For the text-containing cell, return its midpoint in [x, y] coordinate format. 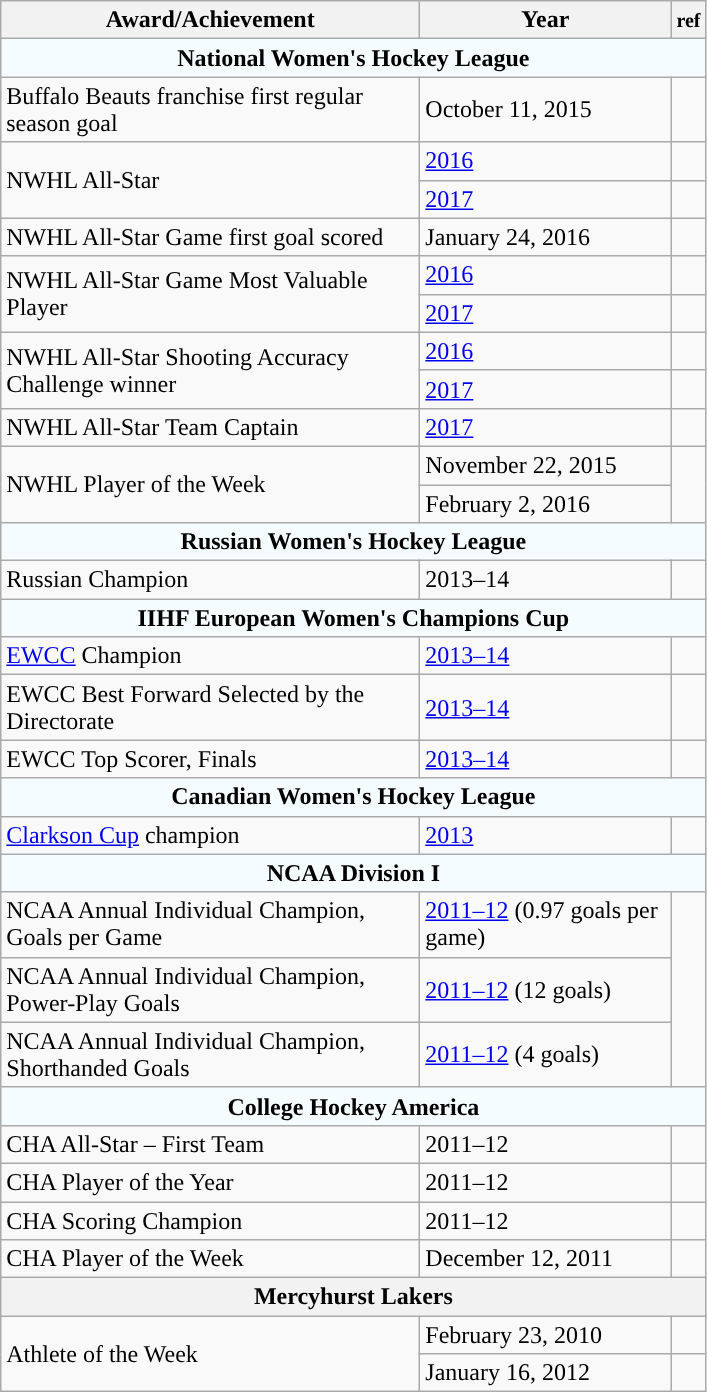
CHA All-Star – First Team [210, 1144]
EWCC Top Scorer, Finals [210, 759]
Russian Champion [210, 580]
NCAA Annual Individual Champion, Shorthanded Goals [210, 1054]
Russian Women's Hockey League [354, 542]
2013 [546, 835]
NCAA Annual Individual Champion, Goals per Game [210, 924]
NWHL All-Star Shooting Accuracy Challenge winner [210, 370]
Athlete of the Week [210, 1354]
February 2, 2016 [546, 503]
February 23, 2010 [546, 1335]
January 24, 2016 [546, 237]
CHA Scoring Champion [210, 1221]
NWHL Player of the Week [210, 484]
ref [688, 20]
January 16, 2012 [546, 1373]
NCAA Division I [354, 873]
NWHL All-Star Game first goal scored [210, 237]
2011–12 (4 goals) [546, 1054]
2011–12 (12 goals) [546, 990]
Year [546, 20]
Clarkson Cup champion [210, 835]
NCAA Annual Individual Champion, Power-Play Goals [210, 990]
IIHF European Women's Champions Cup [354, 618]
NWHL All-Star [210, 180]
EWCC Champion [210, 656]
November 22, 2015 [546, 465]
College Hockey America [354, 1106]
CHA Player of the Year [210, 1182]
Canadian Women's Hockey League [354, 797]
Award/Achievement [210, 20]
Buffalo Beauts franchise first regular season goal [210, 110]
EWCC Best Forward Selected by the Directorate [210, 708]
Mercyhurst Lakers [354, 1297]
NWHL All-Star Game Most Valuable Player [210, 294]
October 11, 2015 [546, 110]
NWHL All-Star Team Captain [210, 427]
CHA Player of the Week [210, 1259]
National Women's Hockey League [354, 58]
2011–12 (0.97 goals per game) [546, 924]
December 12, 2011 [546, 1259]
